Find where the given text appears and provide that cell's center as [X, Y] coordinate. 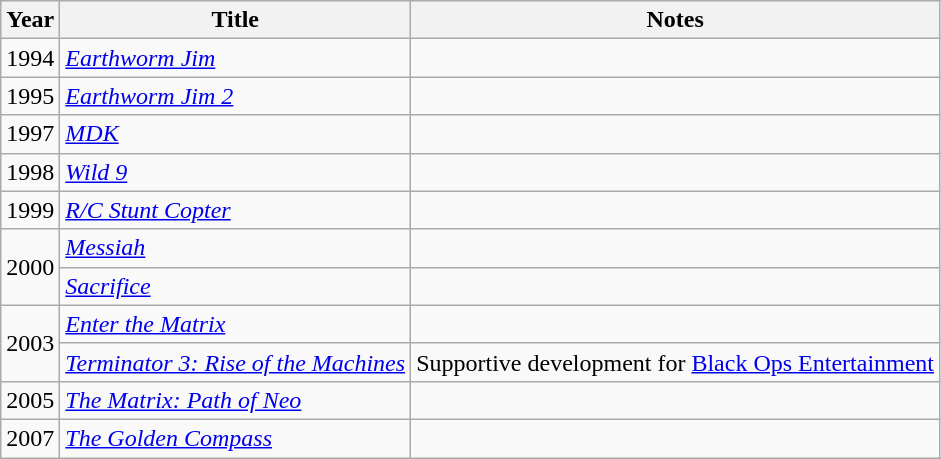
Title [236, 20]
MDK [236, 134]
Notes [676, 20]
The Golden Compass [236, 438]
2005 [30, 400]
Messiah [236, 248]
2003 [30, 343]
1999 [30, 210]
Earthworm Jim 2 [236, 96]
Wild 9 [236, 172]
1997 [30, 134]
2000 [30, 267]
Terminator 3: Rise of the Machines [236, 362]
Earthworm Jim [236, 58]
1994 [30, 58]
R/C Stunt Copter [236, 210]
Sacrifice [236, 286]
Supportive development for Black Ops Entertainment [676, 362]
2007 [30, 438]
1998 [30, 172]
Year [30, 20]
Enter the Matrix [236, 324]
The Matrix: Path of Neo [236, 400]
1995 [30, 96]
